Output the [X, Y] coordinate of the center of the cell containing the given text.  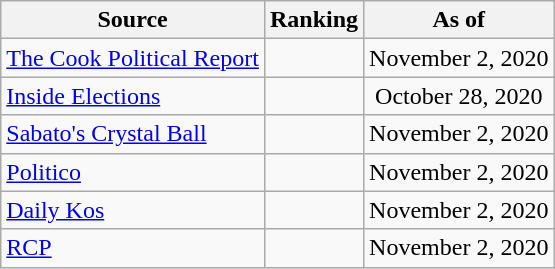
Sabato's Crystal Ball [133, 134]
Ranking [314, 20]
October 28, 2020 [459, 96]
Daily Kos [133, 210]
As of [459, 20]
Politico [133, 172]
Inside Elections [133, 96]
Source [133, 20]
RCP [133, 248]
The Cook Political Report [133, 58]
